Determine the [X, Y] coordinate at the center of the cell enclosing the given text.  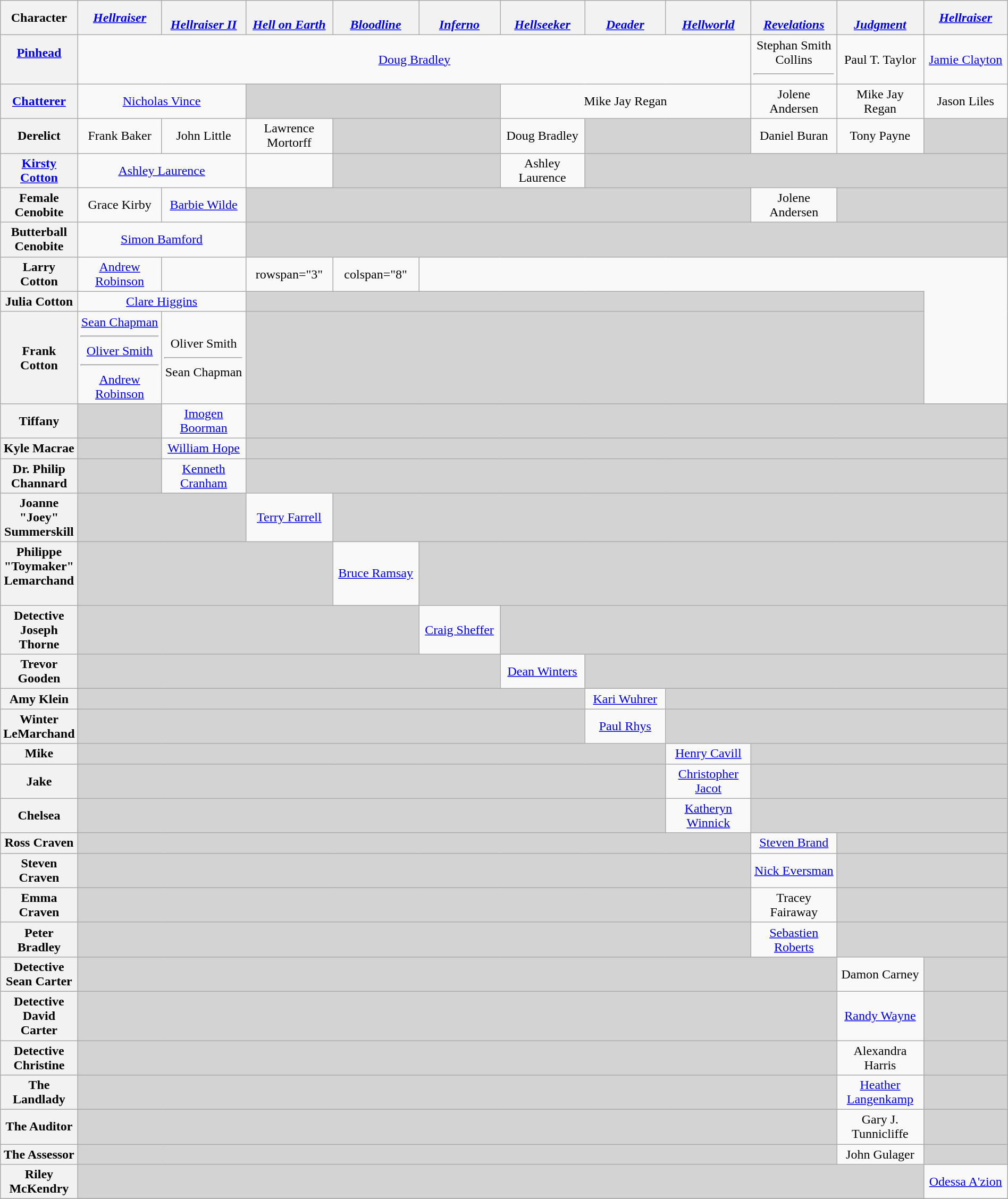
Henry Cavill [708, 754]
Jake [39, 781]
Kenneth Cranham [204, 475]
Detective Joseph Thorne [39, 630]
Philippe "Toymaker" Lemarchand [39, 574]
Tracey Fairaway [794, 905]
Hellworld [708, 18]
Terry Farrell [289, 518]
Character [39, 18]
Frank Baker [120, 136]
Odessa A'zion [965, 1182]
Dr. Philip Channard [39, 475]
Jamie Clayton [965, 60]
Hellseeker [542, 18]
Butterball Cenobite [39, 239]
Frank Cotton [39, 357]
Oliver SmithSean Chapman [204, 357]
Julia Cotton [39, 301]
Riley McKendry [39, 1182]
The Assessor [39, 1154]
Deader [625, 18]
Mike [39, 754]
colspan="8" [376, 274]
Derelict [39, 136]
Heather Langenkamp [880, 1093]
Kirsty Cotton [39, 170]
Lawrence Mortorff [289, 136]
Damon Carney [880, 974]
Imogen Boorman [204, 421]
Grace Kirby [120, 205]
Tony Payne [880, 136]
Randy Wayne [880, 1016]
Katheryn Winnick [708, 815]
Jason Liles [965, 101]
Paul T. Taylor [880, 60]
Hell on Earth [289, 18]
Daniel Buran [794, 136]
Barbie Wilde [204, 205]
Peter Bradley [39, 940]
Kari Wuhrer [625, 699]
Emma Craven [39, 905]
Nick Eversman [794, 871]
Dean Winters [542, 672]
Tiffany [39, 421]
Female Cenobite [39, 205]
The Landlady [39, 1093]
Kyle Macrae [39, 448]
Revelations [794, 18]
Paul Rhys [625, 726]
Andrew Robinson [120, 274]
Detective David Carter [39, 1016]
Ross Craven [39, 843]
Detective Sean Carter [39, 974]
Craig Sheffer [459, 630]
Larry Cotton [39, 274]
Clare Higgins [162, 301]
Bloodline [376, 18]
Trevor Gooden [39, 672]
John Gulager [880, 1154]
Amy Klein [39, 699]
John Little [204, 136]
Simon Bamford [162, 239]
Detective Christine [39, 1058]
William Hope [204, 448]
Nicholas Vince [162, 101]
Gary J. Tunnicliffe [880, 1127]
Chelsea [39, 815]
Sean ChapmanOliver SmithAndrew Robinson [120, 357]
Hellraiser II [204, 18]
Steven Brand [794, 843]
Alexandra Harris [880, 1058]
Joanne "Joey" Summerskill [39, 518]
The Auditor [39, 1127]
Inferno [459, 18]
Sebastien Roberts [794, 940]
Chatterer [39, 101]
Bruce Ramsay [376, 574]
Christopher Jacot [708, 781]
Stephan Smith Collins [794, 60]
Judgment [880, 18]
Steven Craven [39, 871]
Winter LeMarchand [39, 726]
Pinhead [39, 60]
rowspan="3" [289, 274]
